From the cell containing the given text, extract its center point as [X, Y] coordinate. 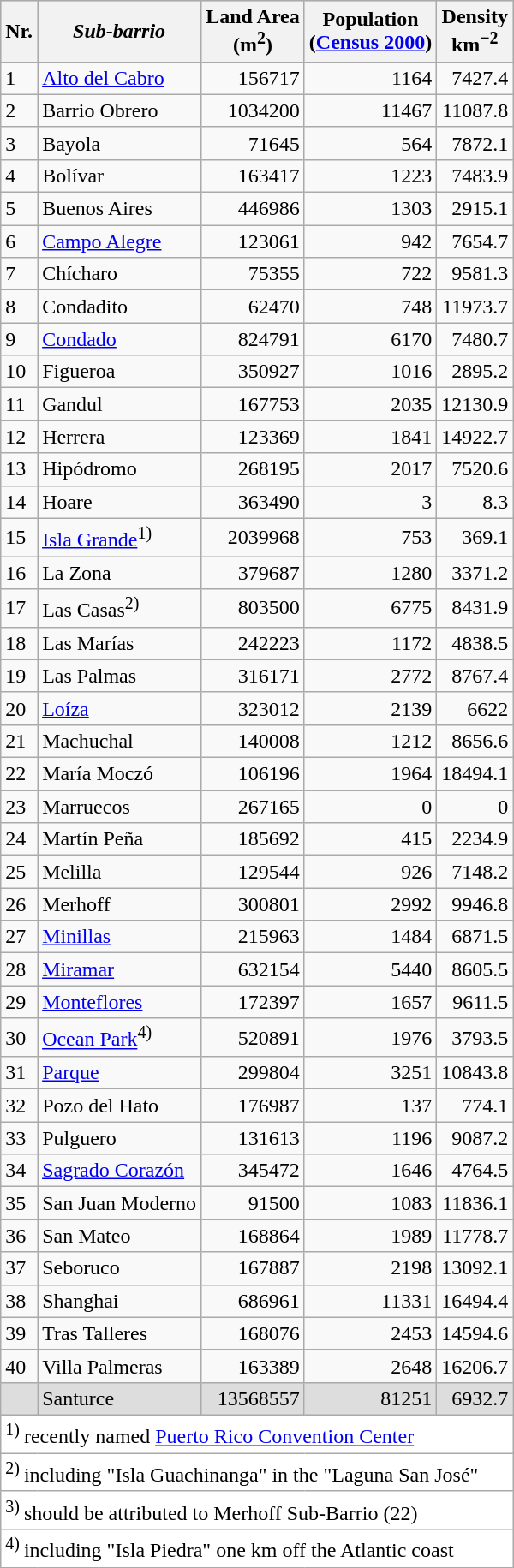
14 [19, 502]
129544 [254, 872]
415 [370, 839]
San Mateo [120, 1236]
San Juan Moderno [120, 1203]
La Zona [120, 573]
8656.6 [475, 742]
6932.7 [475, 1398]
Pozo del Hato [120, 1106]
824791 [254, 339]
Nr. [19, 32]
Alto del Cabro [120, 78]
167753 [254, 404]
Sagrado Corazón [120, 1171]
28 [19, 969]
2772 [370, 676]
345472 [254, 1171]
942 [370, 241]
7480.7 [475, 339]
11087.8 [475, 110]
3793.5 [475, 1038]
369.1 [475, 538]
7427.4 [475, 78]
Campo Alegre [120, 241]
11 [19, 404]
106196 [254, 774]
748 [370, 307]
13092.1 [475, 1268]
Tras Talleres [120, 1333]
2895.2 [475, 372]
446986 [254, 209]
803500 [254, 608]
Chícharo [120, 274]
632154 [254, 969]
8 [19, 307]
Bolívar [120, 176]
215963 [254, 937]
9946.8 [475, 904]
María Moczó [120, 774]
Parque [120, 1073]
1303 [370, 209]
167887 [254, 1268]
1196 [370, 1138]
520891 [254, 1038]
Hipódromo [120, 469]
13568557 [254, 1398]
4764.5 [475, 1171]
168864 [254, 1236]
Bayola [120, 143]
91500 [254, 1203]
2453 [370, 1333]
2 [19, 110]
163389 [254, 1366]
2915.1 [475, 209]
81251 [370, 1398]
753 [370, 538]
299804 [254, 1073]
Las Marías [120, 643]
2648 [370, 1366]
267165 [254, 807]
2139 [370, 708]
172397 [254, 1002]
123061 [254, 241]
1172 [370, 643]
350927 [254, 372]
29 [19, 1002]
Hoare [120, 502]
21 [19, 742]
32 [19, 1106]
Land Area(m2) [254, 32]
25 [19, 872]
2198 [370, 1268]
16 [19, 573]
Minillas [120, 937]
926 [370, 872]
268195 [254, 469]
33 [19, 1138]
38 [19, 1301]
140008 [254, 742]
Ocean Park4) [120, 1038]
30 [19, 1038]
Herrera [120, 437]
686961 [254, 1301]
1083 [370, 1203]
1016 [370, 372]
774.1 [475, 1106]
1989 [370, 1236]
242223 [254, 643]
19 [19, 676]
1 [19, 78]
722 [370, 274]
Barrio Obrero [120, 110]
35 [19, 1203]
564 [370, 143]
379687 [254, 573]
Isla Grande1) [120, 538]
3251 [370, 1073]
6775 [370, 608]
39 [19, 1333]
26 [19, 904]
11973.7 [475, 307]
8431.9 [475, 608]
Shanghai [120, 1301]
2035 [370, 404]
34 [19, 1171]
22 [19, 774]
10 [19, 372]
13 [19, 469]
Seboruco [120, 1268]
6871.5 [475, 937]
4) including "Isla Piedra" one km off the Atlantic coast [257, 1548]
1212 [370, 742]
168076 [254, 1333]
40 [19, 1366]
71645 [254, 143]
1484 [370, 937]
Buenos Aires [120, 209]
75355 [254, 274]
1841 [370, 437]
8605.5 [475, 969]
1657 [370, 1002]
14922.7 [475, 437]
10843.8 [475, 1073]
6622 [475, 708]
16494.4 [475, 1301]
2017 [370, 469]
4838.5 [475, 643]
24 [19, 839]
Melilla [120, 872]
18 [19, 643]
Machuchal [120, 742]
Population(Census 2000) [370, 32]
1164 [370, 78]
6170 [370, 339]
17 [19, 608]
Monteflores [120, 1002]
Condado [120, 339]
11778.7 [475, 1236]
156717 [254, 78]
23 [19, 807]
15 [19, 538]
12130.9 [475, 404]
1964 [370, 774]
9611.5 [475, 1002]
2992 [370, 904]
18494.1 [475, 774]
363490 [254, 502]
5440 [370, 969]
62470 [254, 307]
36 [19, 1236]
8.3 [475, 502]
Villa Palmeras [120, 1366]
5 [19, 209]
2039968 [254, 538]
2) including "Isla Guachinanga" in the "Laguna San José" [257, 1473]
Marruecos [120, 807]
Las Casas2) [120, 608]
1223 [370, 176]
20 [19, 708]
3) should be attributed to Merhoff Sub-Barrio (22) [257, 1511]
1646 [370, 1171]
7520.6 [475, 469]
31 [19, 1073]
316171 [254, 676]
12 [19, 437]
176987 [254, 1106]
7872.1 [475, 143]
7148.2 [475, 872]
11836.1 [475, 1203]
Las Palmas [120, 676]
123369 [254, 437]
37 [19, 1268]
7654.7 [475, 241]
323012 [254, 708]
2234.9 [475, 839]
9087.2 [475, 1138]
11467 [370, 110]
Miramar [120, 969]
Pulguero [120, 1138]
9581.3 [475, 274]
27 [19, 937]
11331 [370, 1301]
137 [370, 1106]
8767.4 [475, 676]
Densitykm−2 [475, 32]
Figueroa [120, 372]
Santurce [120, 1398]
1280 [370, 573]
6 [19, 241]
16206.7 [475, 1366]
Martín Peña [120, 839]
1034200 [254, 110]
Condadito [120, 307]
185692 [254, 839]
Sub-barrio [120, 32]
131613 [254, 1138]
14594.6 [475, 1333]
163417 [254, 176]
Loíza [120, 708]
9 [19, 339]
300801 [254, 904]
7483.9 [475, 176]
7 [19, 274]
3371.2 [475, 573]
1976 [370, 1038]
1) recently named Puerto Rico Convention Center [257, 1434]
4 [19, 176]
Gandul [120, 404]
Merhoff [120, 904]
